Detect which cell encompasses the target text, then output its [X, Y] center coordinate. 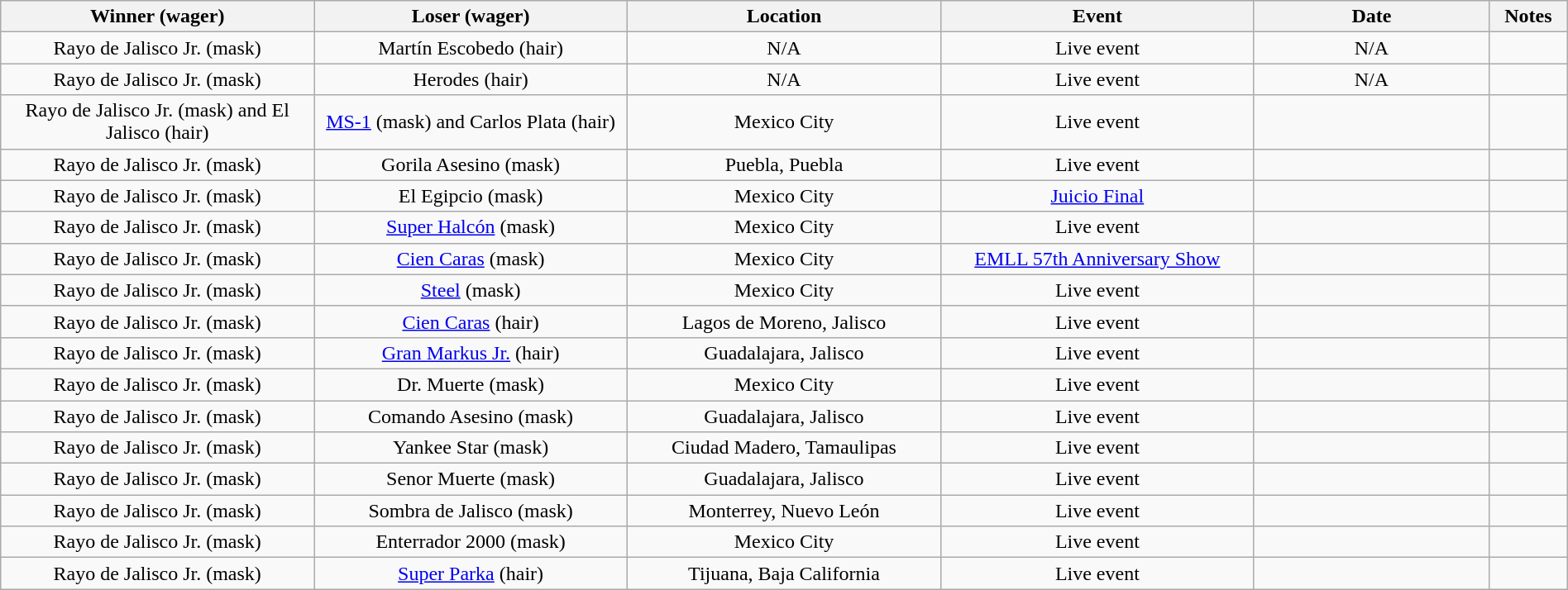
Event [1097, 17]
Enterrador 2000 (mask) [471, 542]
Cien Caras (mask) [471, 259]
Senor Muerte (mask) [471, 479]
Herodes (hair) [471, 79]
EMLL 57th Anniversary Show [1097, 259]
Yankee Star (mask) [471, 448]
Juicio Final [1097, 196]
Steel (mask) [471, 290]
Location [784, 17]
Winner (wager) [157, 17]
MS-1 (mask) and Carlos Plata (hair) [471, 122]
Rayo de Jalisco Jr. (mask) and El Jalisco (hair) [157, 122]
Monterrey, Nuevo León [784, 511]
Gorila Asesino (mask) [471, 164]
Sombra de Jalisco (mask) [471, 511]
Super Parka (hair) [471, 573]
Gran Markus Jr. (hair) [471, 353]
Dr. Muerte (mask) [471, 384]
Martín Escobedo (hair) [471, 48]
Lagos de Moreno, Jalisco [784, 321]
El Egipcio (mask) [471, 196]
Tijuana, Baja California [784, 573]
Notes [1528, 17]
Puebla, Puebla [784, 164]
Super Halcón (mask) [471, 227]
Loser (wager) [471, 17]
Cien Caras (hair) [471, 321]
Ciudad Madero, Tamaulipas [784, 448]
Date [1371, 17]
Comando Asesino (mask) [471, 416]
